Search for the cell housing the specified text and yield its (x, y) center coordinate. 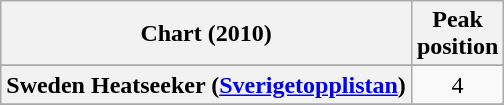
4 (457, 85)
Chart (2010) (206, 34)
Sweden Heatseeker (Sverigetopplistan) (206, 85)
Peakposition (457, 34)
